Find where the given text appears and provide that cell's center as [x, y] coordinate. 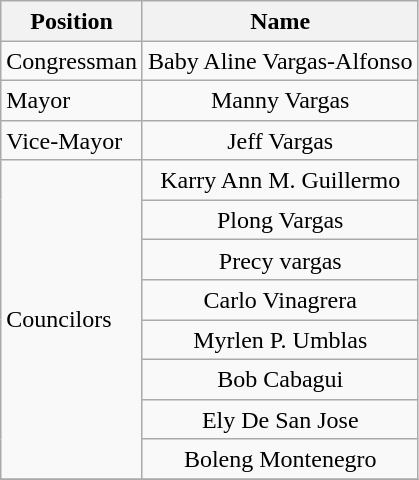
Manny Vargas [280, 100]
Plong Vargas [280, 220]
Position [72, 21]
Name [280, 21]
Precy vargas [280, 260]
Jeff Vargas [280, 140]
Mayor [72, 100]
Councilors [72, 320]
Congressman [72, 61]
Vice-Mayor [72, 140]
Carlo Vinagrera [280, 300]
Boleng Montenegro [280, 459]
Bob Cabagui [280, 379]
Myrlen P. Umblas [280, 340]
Ely De San Jose [280, 419]
Karry Ann M. Guillermo [280, 180]
Baby Aline Vargas-Alfonso [280, 61]
